Detect which cell encompasses the target text, then output its [x, y] center coordinate. 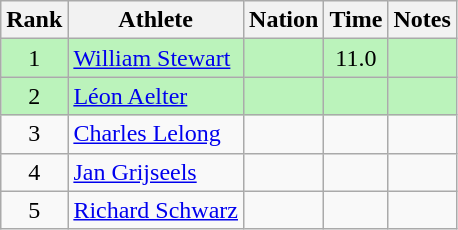
Nation [284, 20]
2 [34, 96]
Charles Lelong [156, 134]
5 [34, 210]
Léon Aelter [156, 96]
Athlete [156, 20]
William Stewart [156, 58]
Notes [422, 20]
1 [34, 58]
Jan Grijseels [156, 172]
11.0 [356, 58]
3 [34, 134]
Rank [34, 20]
Time [356, 20]
Richard Schwarz [156, 210]
4 [34, 172]
